Find where the given text appears and provide that cell's center as [X, Y] coordinate. 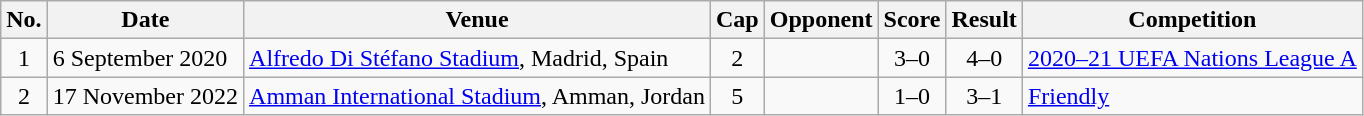
1–0 [912, 96]
6 September 2020 [145, 58]
1 [24, 58]
Alfredo Di Stéfano Stadium, Madrid, Spain [478, 58]
Cap [738, 20]
Opponent [821, 20]
2020–21 UEFA Nations League A [1192, 58]
3–0 [912, 58]
Friendly [1192, 96]
17 November 2022 [145, 96]
Score [912, 20]
4–0 [984, 58]
Competition [1192, 20]
5 [738, 96]
3–1 [984, 96]
Amman International Stadium, Amman, Jordan [478, 96]
Date [145, 20]
No. [24, 20]
Venue [478, 20]
Result [984, 20]
